From the cell containing the given text, extract its center point as (x, y) coordinate. 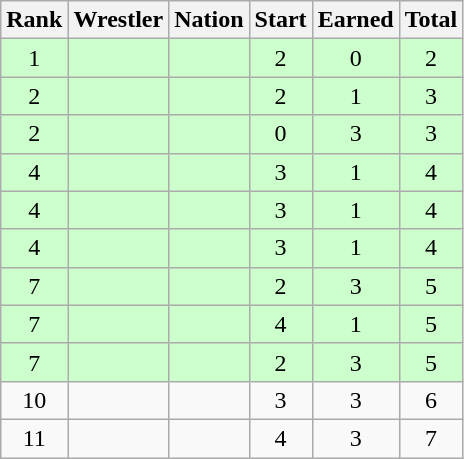
11 (34, 438)
Wrestler (118, 20)
Start (280, 20)
10 (34, 400)
Nation (209, 20)
6 (431, 400)
Rank (34, 20)
Earned (356, 20)
Total (431, 20)
